Search for the cell housing the specified text and yield its (x, y) center coordinate. 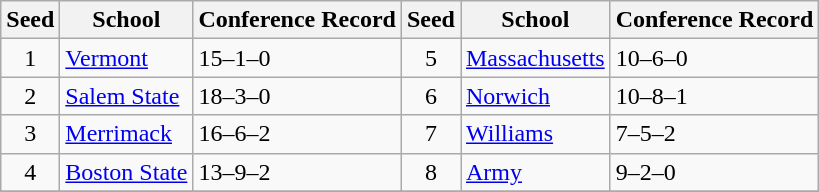
6 (430, 96)
Boston State (126, 172)
8 (430, 172)
10–8–1 (714, 96)
3 (30, 134)
4 (30, 172)
Norwich (535, 96)
13–9–2 (298, 172)
15–1–0 (298, 58)
Williams (535, 134)
5 (430, 58)
Massachusetts (535, 58)
Merrimack (126, 134)
10–6–0 (714, 58)
Salem State (126, 96)
18–3–0 (298, 96)
Army (535, 172)
Vermont (126, 58)
9–2–0 (714, 172)
7 (430, 134)
7–5–2 (714, 134)
16–6–2 (298, 134)
1 (30, 58)
2 (30, 96)
